Detect which cell encompasses the target text, then output its (X, Y) center coordinate. 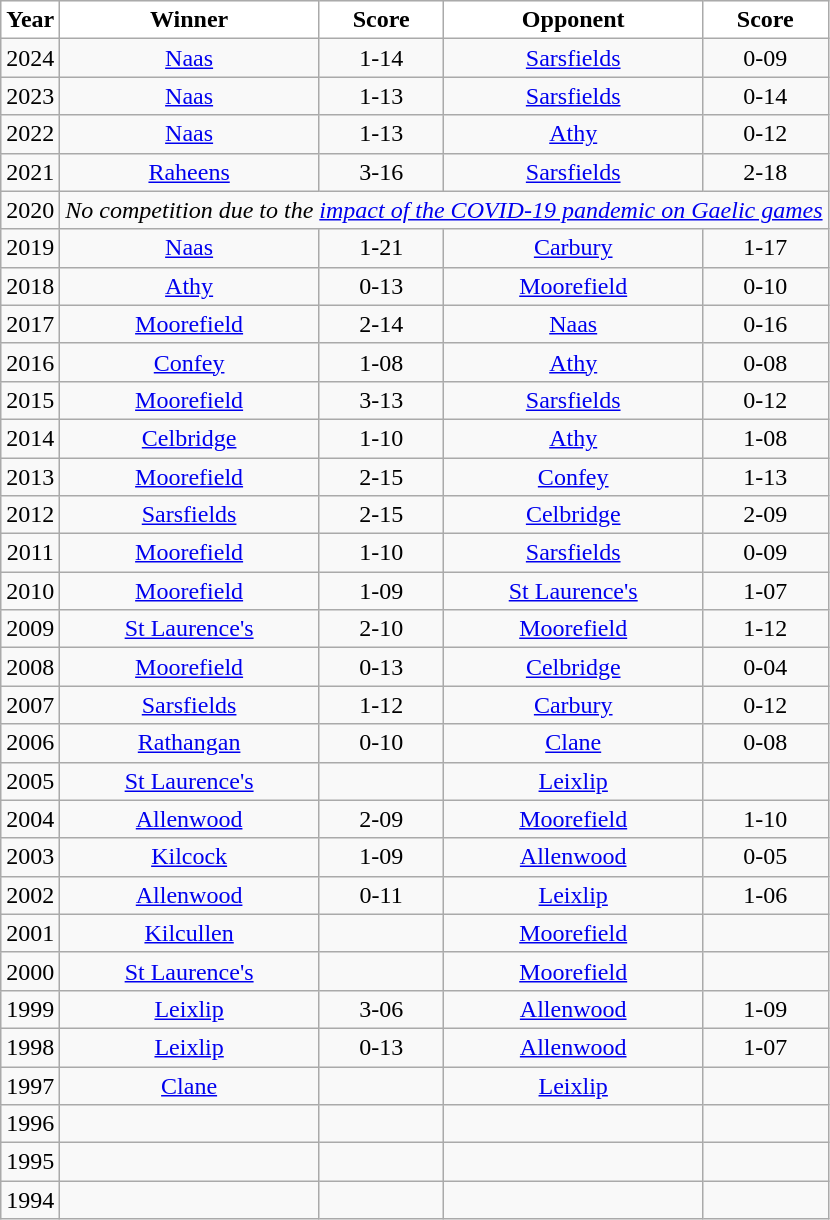
1-14 (380, 58)
No competition due to the impact of the COVID-19 pandemic on Gaelic games (444, 210)
2016 (30, 362)
2023 (30, 96)
2018 (30, 286)
2-10 (380, 629)
2-14 (380, 324)
2000 (30, 971)
3-06 (380, 1009)
1-06 (766, 895)
2004 (30, 819)
2005 (30, 781)
2017 (30, 324)
2013 (30, 477)
1997 (30, 1085)
Rathangan (190, 743)
Opponent (574, 20)
2007 (30, 705)
0-14 (766, 96)
2011 (30, 553)
0-16 (766, 324)
2022 (30, 134)
3-16 (380, 172)
1998 (30, 1047)
1-21 (380, 248)
2002 (30, 895)
2012 (30, 515)
2015 (30, 400)
2010 (30, 591)
2014 (30, 438)
1-17 (766, 248)
2019 (30, 248)
2024 (30, 58)
2020 (30, 210)
Winner (190, 20)
2006 (30, 743)
1999 (30, 1009)
0-11 (380, 895)
1996 (30, 1124)
1995 (30, 1162)
1994 (30, 1200)
Year (30, 20)
Raheens (190, 172)
2021 (30, 172)
2001 (30, 933)
2-18 (766, 172)
Kilcullen (190, 933)
3-13 (380, 400)
Kilcock (190, 857)
2003 (30, 857)
2008 (30, 667)
0-05 (766, 857)
2009 (30, 629)
0-04 (766, 667)
